For the text-containing cell, return its midpoint in [x, y] coordinate format. 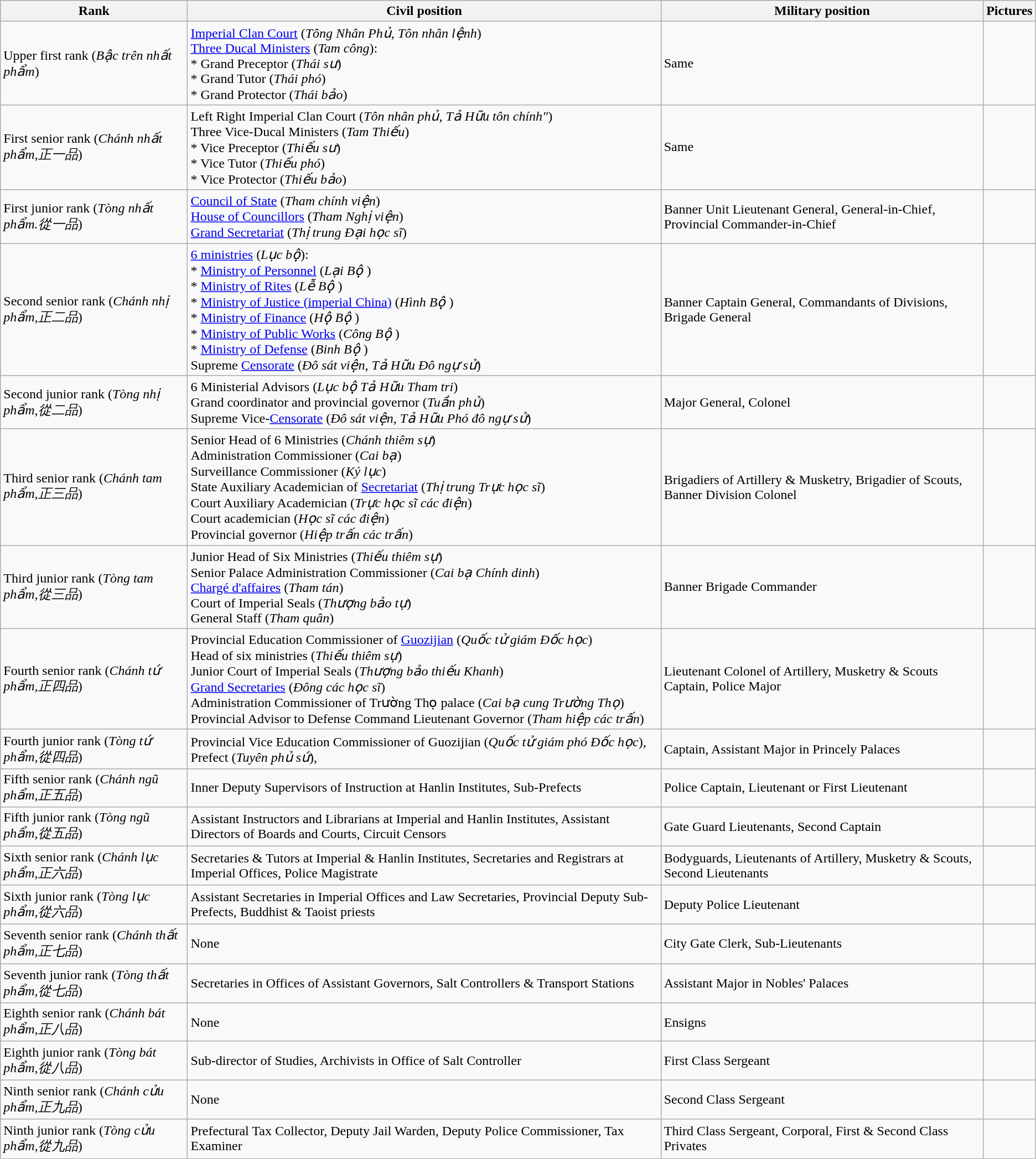
Inner Deputy Supervisors of Instruction at Hanlin Institutes, Sub-Prefects [424, 788]
First senior rank (Chánh nhất phẩm,正一品) [94, 147]
First junior rank (Tòng nhất phẩm.從一品) [94, 217]
Second junior rank (Tòng nhị phẩm,從二品) [94, 403]
Sub-director of Studies, Archivists in Office of Salt Controller [424, 1061]
Secretaries in Offices of Assistant Governors, Salt Controllers & Transport Stations [424, 984]
Seventh senior rank (Chánh thất phẩm,正七品) [94, 944]
Banner Brigade Commander [822, 588]
Lieutenant Colonel of Artillery, Musketry & Scouts Captain, Police Major [822, 679]
Fourth senior rank (Chánh tứ phẩm,正四品) [94, 679]
Eighth senior rank (Chánh bát phẩm,正八品) [94, 1022]
Major General, Colonel [822, 403]
Civil position [424, 11]
Sixth senior rank (Chánh lục phẩm,正六品) [94, 865]
Second Class Sergeant [822, 1100]
Brigadiers of Artillery & Musketry, Brigadier of Scouts, Banner Division Colonel [822, 487]
Military position [822, 11]
Fourth junior rank (Tòng tứ phẩm,從四品) [94, 749]
Gate Guard Lieutenants, Second Captain [822, 827]
Sixth junior rank (Tòng lục phẩm,從六品) [94, 905]
Banner Captain General, Commandants of Divisions, Brigade General [822, 310]
Deputy Police Lieutenant [822, 905]
Secretaries & Tutors at Imperial & Hanlin Institutes, Secretaries and Registrars at Imperial Offices, Police Magistrate [424, 865]
Seventh junior rank (Tòng thất phẩm,從七品) [94, 984]
Eighth junior rank (Tòng bát phẩm,從八品) [94, 1061]
Ensigns [822, 1022]
Third senior rank (Chánh tam phẩm,正三品) [94, 487]
Assistant Instructors and Librarians at Imperial and Hanlin Institutes, Assistant Directors of Boards and Courts, Circuit Censors [424, 827]
Prefectural Tax Collector, Deputy Jail Warden, Deputy Police Commissioner, Tax Examiner [424, 1139]
City Gate Clerk, Sub-Lieutenants [822, 944]
Rank [94, 11]
Third junior rank (Tòng tam phẩm,從三品) [94, 588]
Assistant Major in Nobles' Palaces [822, 984]
Assistant Secretaries in Imperial Offices and Law Secretaries, Provincial Deputy Sub-Prefects, Buddhist & Taoist priests [424, 905]
Bodyguards, Lieutenants of Artillery, Musketry & Scouts, Second Lieutenants [822, 865]
Pictures [1009, 11]
First Class Sergeant [822, 1061]
Fifth senior rank (Chánh ngũ phẩm,正五品) [94, 788]
Ninth senior rank (Chánh cửu phẩm,正九品) [94, 1100]
Council of State (Tham chính viện) House of Councillors (Tham Nghị viện) Grand Secretariat (Thị trung Đại học sĩ) [424, 217]
Captain, Assistant Major in Princely Palaces [822, 749]
Ninth junior rank (Tòng cửu phẩm,從九品) [94, 1139]
Banner Unit Lieutenant General, General-in-Chief, Provincial Commander-in-Chief [822, 217]
Fifth junior rank (Tòng ngũ phẩm,從五品) [94, 827]
Second senior rank (Chánh nhị phẩm,正二品) [94, 310]
Provincial Vice Education Commissioner of Guozijian (Quốc tử giám phó Đốc học), Prefect (Tuyên phủ sứ), [424, 749]
Third Class Sergeant, Corporal, First & Second Class Privates [822, 1139]
Police Captain, Lieutenant or First Lieutenant [822, 788]
Upper first rank (Bậc trên nhất phẩm) [94, 63]
